Return the (x, y) coordinate for the center point of the cell that contains the specified text.  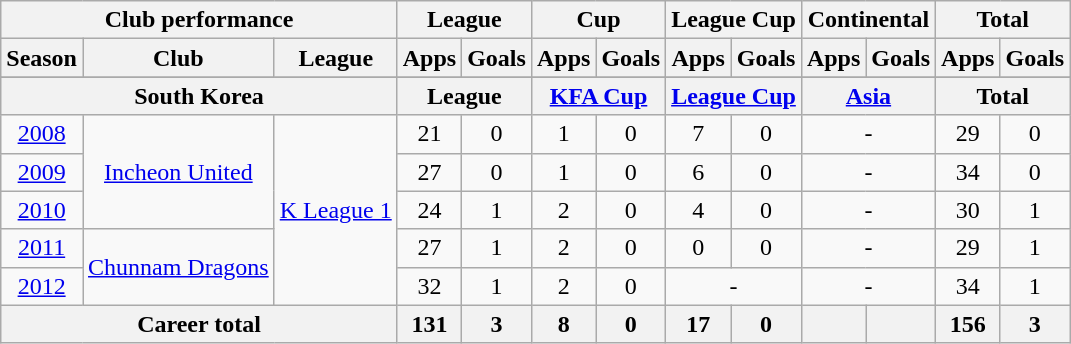
Club performance (199, 20)
K League 1 (336, 210)
Career total (199, 324)
Chunnam Dragons (178, 267)
Club (178, 58)
Asia (868, 96)
4 (698, 210)
6 (698, 172)
2009 (42, 172)
2011 (42, 248)
KFA Cup (598, 96)
South Korea (199, 96)
2010 (42, 210)
8 (563, 324)
Season (42, 58)
17 (698, 324)
32 (429, 286)
2012 (42, 286)
21 (429, 134)
Cup (598, 20)
2008 (42, 134)
24 (429, 210)
Incheon United (178, 172)
30 (968, 210)
7 (698, 134)
131 (429, 324)
Continental (868, 20)
156 (968, 324)
